Locate the cell with the specified text and output its (X, Y) center coordinate. 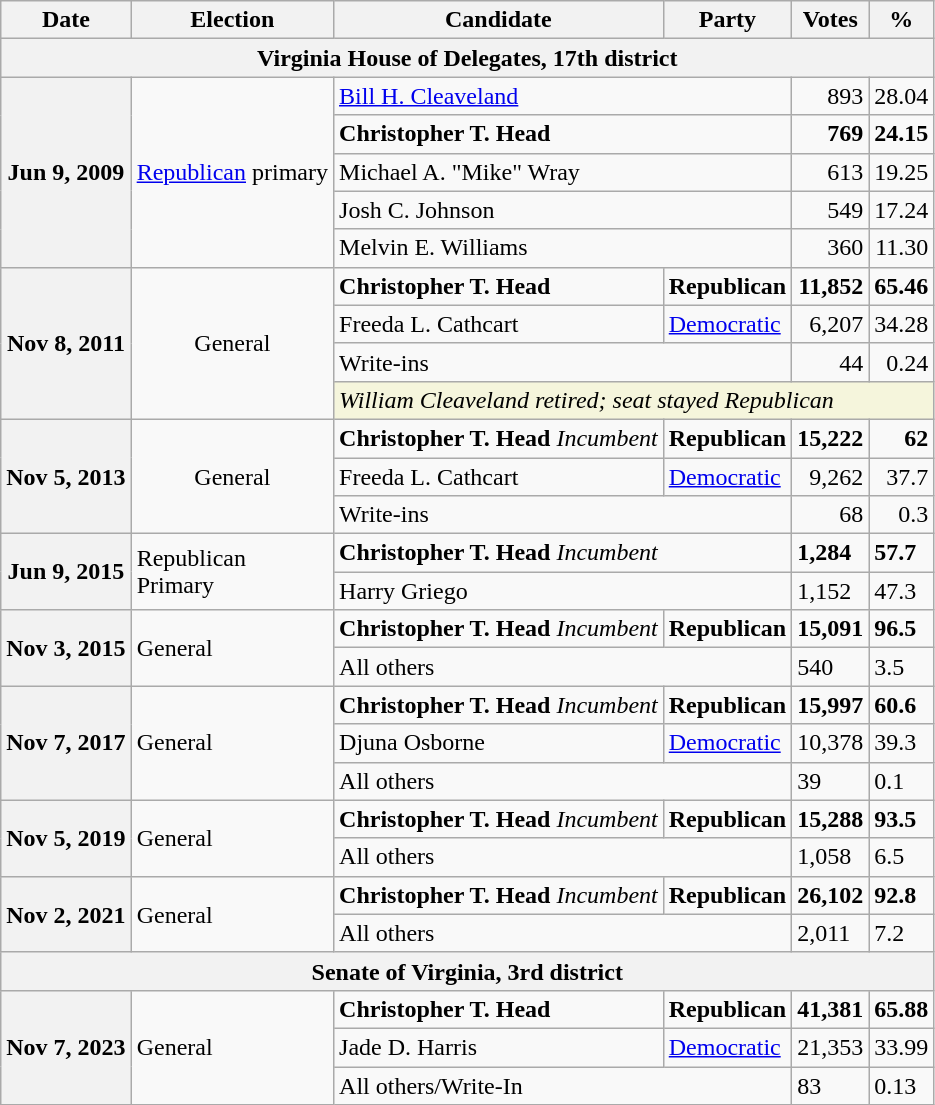
Senate of Virginia, 3rd district (468, 971)
39.3 (902, 743)
15,997 (830, 705)
28.04 (902, 96)
68 (830, 515)
Michael A. "Mike" Wray (563, 172)
26,102 (830, 895)
Nov 5, 2019 (66, 838)
0.1 (902, 781)
37.7 (902, 477)
1,058 (830, 857)
Nov 3, 2015 (66, 648)
0.13 (902, 1085)
6.5 (902, 857)
Bill H. Cleaveland (563, 96)
Election (232, 20)
769 (830, 134)
34.28 (902, 324)
549 (830, 210)
Votes (830, 20)
62 (902, 438)
7.2 (902, 933)
3.5 (902, 667)
Nov 2, 2021 (66, 914)
2,011 (830, 933)
Candidate (499, 20)
1,284 (830, 553)
% (902, 20)
15,091 (830, 629)
17.24 (902, 210)
Djuna Osborne (499, 743)
Republican primary (232, 172)
Jade D. Harris (499, 1047)
William Cleaveland retired; seat stayed Republican (634, 400)
41,381 (830, 1009)
92.8 (902, 895)
57.7 (902, 553)
360 (830, 248)
540 (830, 667)
15,222 (830, 438)
Josh C. Johnson (563, 210)
93.5 (902, 819)
Nov 5, 2013 (66, 476)
11,852 (830, 286)
60.6 (902, 705)
893 (830, 96)
21,353 (830, 1047)
15,288 (830, 819)
65.88 (902, 1009)
Party (727, 20)
39 (830, 781)
0.3 (902, 515)
96.5 (902, 629)
613 (830, 172)
All others/Write-In (563, 1085)
24.15 (902, 134)
Melvin E. Williams (563, 248)
19.25 (902, 172)
Virginia House of Delegates, 17th district (468, 58)
Nov 8, 2011 (66, 343)
0.24 (902, 362)
RepublicanPrimary (232, 572)
11.30 (902, 248)
Nov 7, 2017 (66, 743)
Jun 9, 2009 (66, 172)
Harry Griego (563, 591)
47.3 (902, 591)
44 (830, 362)
65.46 (902, 286)
10,378 (830, 743)
9,262 (830, 477)
Jun 9, 2015 (66, 572)
33.99 (902, 1047)
83 (830, 1085)
1,152 (830, 591)
Date (66, 20)
6,207 (830, 324)
Nov 7, 2023 (66, 1047)
